Scan for the cell matching the given text and deliver its (x, y) coordinate at center. 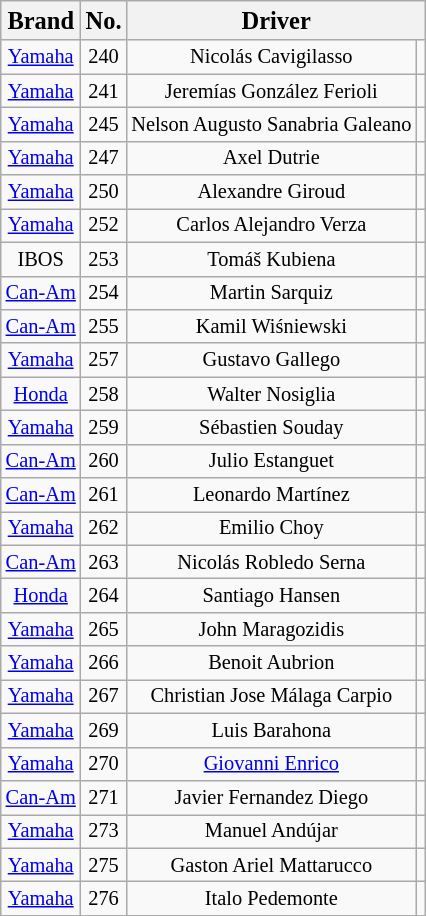
263 (104, 562)
258 (104, 394)
Walter Nosiglia (271, 394)
Tomáš Kubiena (271, 259)
253 (104, 259)
271 (104, 797)
Kamil Wiśniewski (271, 326)
275 (104, 865)
Jeremías González Ferioli (271, 91)
252 (104, 225)
262 (104, 528)
247 (104, 158)
Gaston Ariel Mattarucco (271, 865)
Nelson Augusto Sanabria Galeano (271, 124)
Christian Jose Málaga Carpio (271, 696)
Giovanni Enrico (271, 764)
IBOS (41, 259)
Carlos Alejandro Verza (271, 225)
259 (104, 427)
Benoit Aubrion (271, 663)
241 (104, 91)
Emilio Choy (271, 528)
267 (104, 696)
Nicolás Robledo Serna (271, 562)
Driver (276, 20)
Brand (41, 20)
264 (104, 595)
Leonardo Martínez (271, 495)
Julio Estanguet (271, 461)
240 (104, 57)
Martin Sarquiz (271, 293)
No. (104, 20)
254 (104, 293)
Sébastien Souday (271, 427)
266 (104, 663)
John Maragozidis (271, 629)
276 (104, 898)
255 (104, 326)
Javier Fernandez Diego (271, 797)
250 (104, 192)
273 (104, 831)
Gustavo Gallego (271, 360)
Santiago Hansen (271, 595)
Luis Barahona (271, 730)
Italo Pedemonte (271, 898)
260 (104, 461)
269 (104, 730)
261 (104, 495)
Nicolás Cavigilasso (271, 57)
Manuel Andújar (271, 831)
245 (104, 124)
265 (104, 629)
Axel Dutrie (271, 158)
257 (104, 360)
Alexandre Giroud (271, 192)
270 (104, 764)
